Return the (X, Y) coordinate for the center point of the cell that contains the specified text.  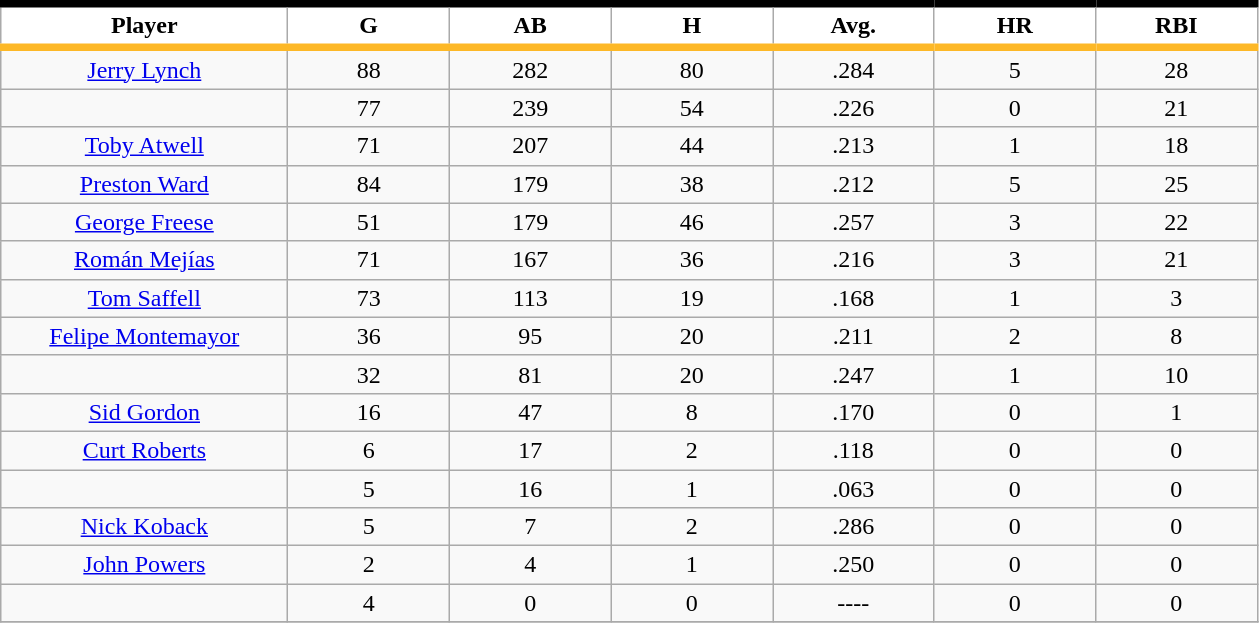
.063 (853, 489)
.250 (853, 565)
46 (692, 222)
Curt Roberts (144, 450)
95 (530, 336)
10 (1177, 374)
HR (1015, 26)
John Powers (144, 565)
22 (1177, 222)
H (692, 26)
17 (530, 450)
19 (692, 298)
7 (530, 527)
44 (692, 146)
.211 (853, 336)
113 (530, 298)
Jerry Lynch (144, 68)
Felipe Montemayor (144, 336)
18 (1177, 146)
Nick Koback (144, 527)
.284 (853, 68)
RBI (1177, 26)
.257 (853, 222)
Player (144, 26)
Román Mejías (144, 260)
.170 (853, 412)
George Freese (144, 222)
47 (530, 412)
207 (530, 146)
Avg. (853, 26)
239 (530, 108)
28 (1177, 68)
25 (1177, 184)
Sid Gordon (144, 412)
88 (369, 68)
54 (692, 108)
Toby Atwell (144, 146)
32 (369, 374)
51 (369, 222)
.212 (853, 184)
.213 (853, 146)
.216 (853, 260)
84 (369, 184)
AB (530, 26)
.168 (853, 298)
.118 (853, 450)
.247 (853, 374)
Preston Ward (144, 184)
38 (692, 184)
Tom Saffell (144, 298)
167 (530, 260)
6 (369, 450)
282 (530, 68)
G (369, 26)
---- (853, 603)
.226 (853, 108)
.286 (853, 527)
77 (369, 108)
73 (369, 298)
81 (530, 374)
80 (692, 68)
